Search for the cell housing the specified text and yield its (X, Y) center coordinate. 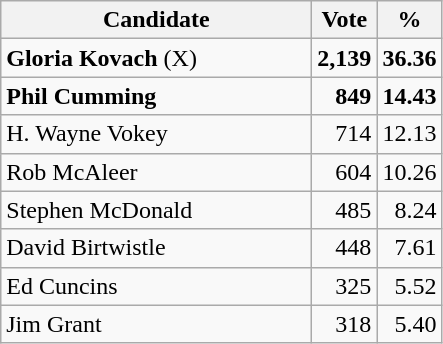
604 (344, 172)
485 (344, 210)
5.40 (410, 324)
7.61 (410, 248)
Ed Cuncins (156, 286)
% (410, 20)
10.26 (410, 172)
36.36 (410, 58)
849 (344, 96)
Jim Grant (156, 324)
714 (344, 134)
14.43 (410, 96)
Stephen McDonald (156, 210)
Candidate (156, 20)
Vote (344, 20)
12.13 (410, 134)
H. Wayne Vokey (156, 134)
Rob McAleer (156, 172)
325 (344, 286)
Phil Cumming (156, 96)
David Birtwistle (156, 248)
2,139 (344, 58)
318 (344, 324)
5.52 (410, 286)
8.24 (410, 210)
Gloria Kovach (X) (156, 58)
448 (344, 248)
